Return the (x, y) coordinate for the center point of the cell that contains the specified text.  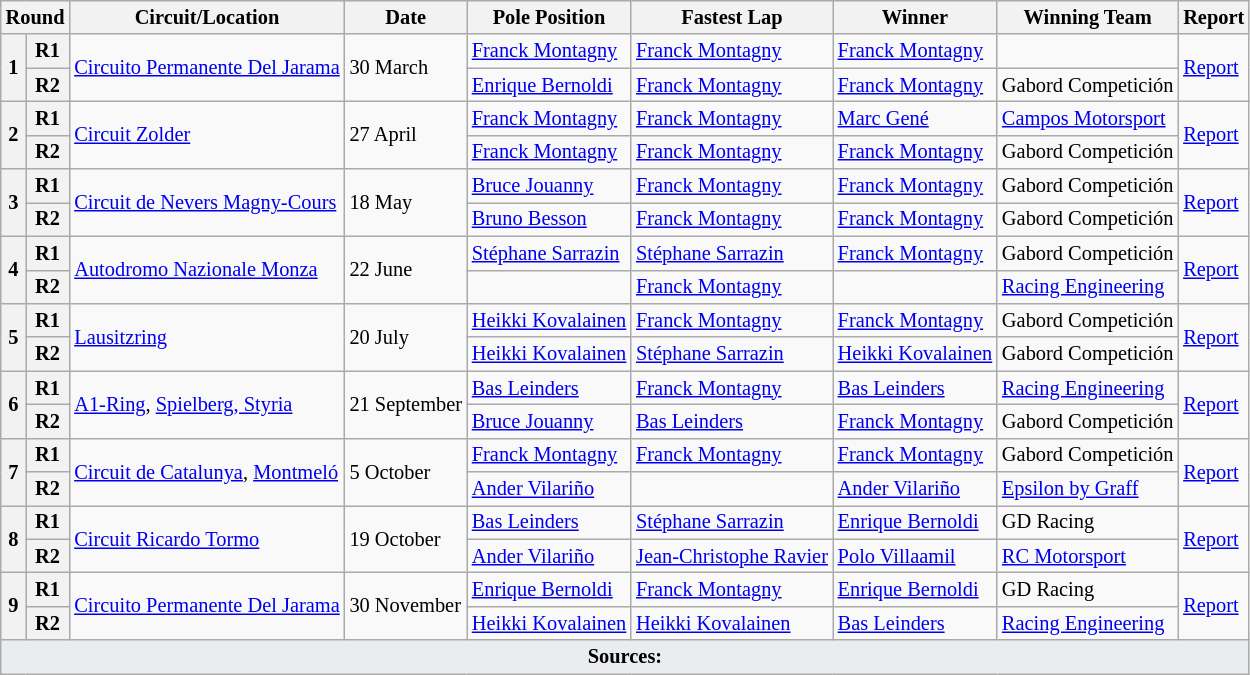
7 (14, 472)
Autodromo Nazionale Monza (206, 270)
Circuit de Nevers Magny-Cours (206, 202)
Round (36, 17)
19 October (406, 538)
A1-Ring, Spielberg, Styria (206, 404)
Circuit Ricardo Tormo (206, 538)
Fastest Lap (732, 17)
30 November (406, 606)
Bruno Besson (549, 219)
5 October (406, 472)
Polo Villaamil (915, 556)
Campos Motorsport (1088, 118)
Winner (915, 17)
Circuit de Catalunya, Montmeló (206, 472)
4 (14, 270)
22 June (406, 270)
20 July (406, 336)
Circuit Zolder (206, 134)
Lausitzring (206, 336)
30 March (406, 68)
Pole Position (549, 17)
18 May (406, 202)
8 (14, 538)
6 (14, 404)
Jean-Christophe Ravier (732, 556)
2 (14, 134)
Sources: (625, 657)
9 (14, 606)
Circuit/Location (206, 17)
RC Motorsport (1088, 556)
3 (14, 202)
Epsilon by Graff (1088, 489)
Date (406, 17)
Marc Gené (915, 118)
27 April (406, 134)
1 (14, 68)
5 (14, 336)
Winning Team (1088, 17)
21 September (406, 404)
